Extract the (X, Y) coordinate from the center of the cell holding the provided text.  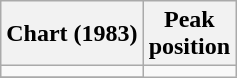
Peakposition (189, 34)
Chart (1983) (72, 34)
